Locate the cell with the specified text and output its [x, y] center coordinate. 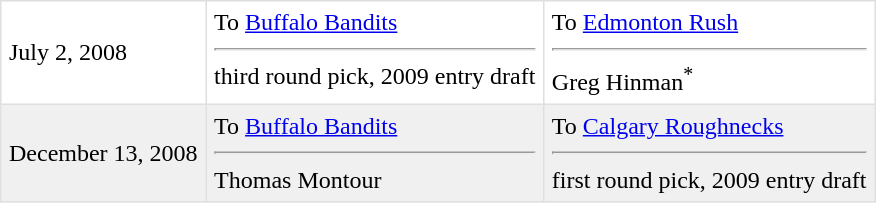
To Edmonton RushGreg Hinman* [710, 53]
To Buffalo Bandits third round pick, 2009 entry draft [375, 53]
To Calgary Roughnecksfirst round pick, 2009 entry draft [710, 154]
July 2, 2008 [104, 53]
To Buffalo Bandits Thomas Montour [375, 154]
December 13, 2008 [104, 154]
